Extract the (X, Y) coordinate from the center of the cell holding the provided text.  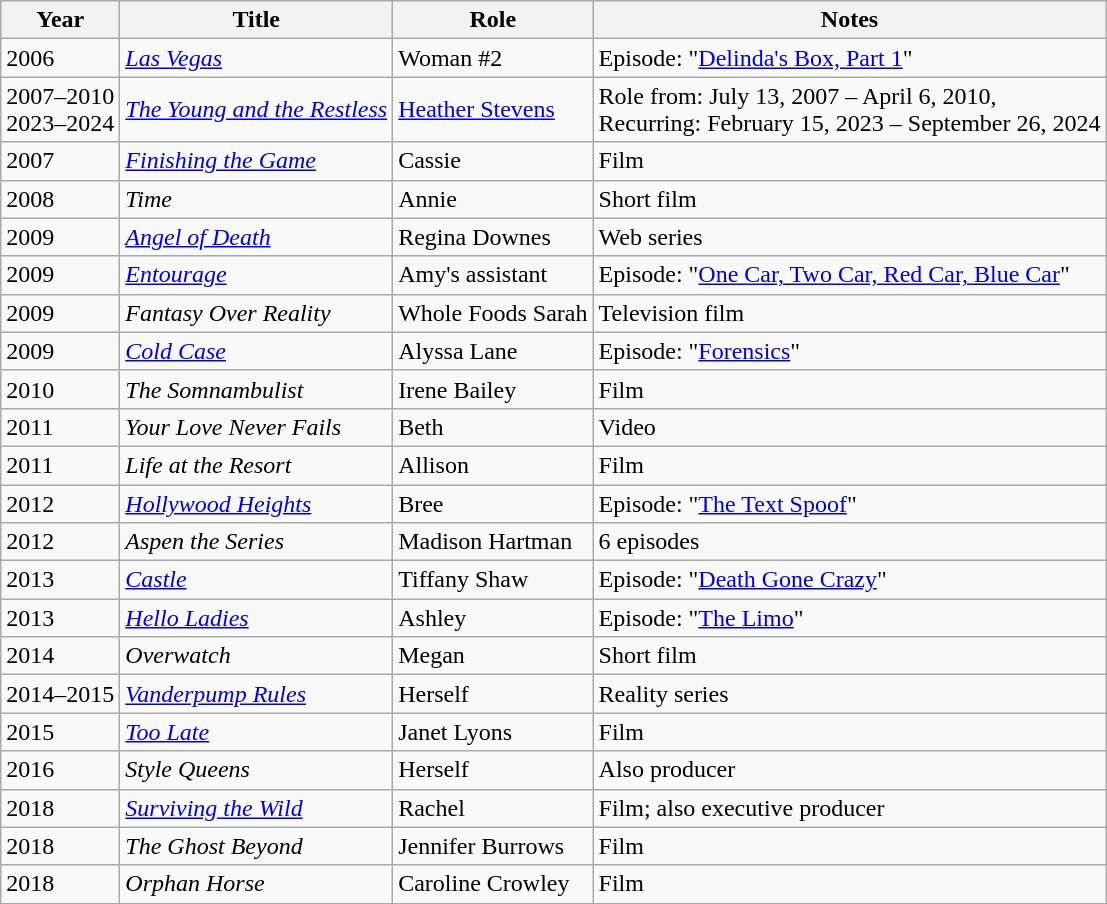
Whole Foods Sarah (493, 313)
Year (60, 20)
Episode: "Delinda's Box, Part 1" (850, 58)
Woman #2 (493, 58)
Bree (493, 503)
The Somnambulist (256, 389)
Hello Ladies (256, 618)
Las Vegas (256, 58)
Caroline Crowley (493, 884)
Surviving the Wild (256, 808)
Amy's assistant (493, 275)
Title (256, 20)
Fantasy Over Reality (256, 313)
Janet Lyons (493, 732)
Regina Downes (493, 237)
The Young and the Restless (256, 110)
Overwatch (256, 656)
2006 (60, 58)
2008 (60, 199)
Episode: "Death Gone Crazy" (850, 580)
Also producer (850, 770)
Rachel (493, 808)
Vanderpump Rules (256, 694)
Cassie (493, 161)
Angel of Death (256, 237)
Alyssa Lane (493, 351)
Megan (493, 656)
Hollywood Heights (256, 503)
Episode: "The Text Spoof" (850, 503)
Episode: "One Car, Two Car, Red Car, Blue Car" (850, 275)
Time (256, 199)
Reality series (850, 694)
The Ghost Beyond (256, 846)
2016 (60, 770)
2014 (60, 656)
2007 (60, 161)
Jennifer Burrows (493, 846)
Video (850, 427)
Role from: July 13, 2007 – April 6, 2010, Recurring: February 15, 2023 – September 26, 2024 (850, 110)
Orphan Horse (256, 884)
Role (493, 20)
2014–2015 (60, 694)
Annie (493, 199)
Irene Bailey (493, 389)
Too Late (256, 732)
Castle (256, 580)
Heather Stevens (493, 110)
Cold Case (256, 351)
Allison (493, 465)
Entourage (256, 275)
Notes (850, 20)
Your Love Never Fails (256, 427)
Style Queens (256, 770)
Life at the Resort (256, 465)
Aspen the Series (256, 542)
Television film (850, 313)
Film; also executive producer (850, 808)
2010 (60, 389)
2007–2010 2023–2024 (60, 110)
Ashley (493, 618)
Beth (493, 427)
Web series (850, 237)
6 episodes (850, 542)
Episode: "The Limo" (850, 618)
Madison Hartman (493, 542)
2015 (60, 732)
Episode: "Forensics" (850, 351)
Finishing the Game (256, 161)
Tiffany Shaw (493, 580)
